Scan for the cell matching the given text and deliver its [X, Y] coordinate at center. 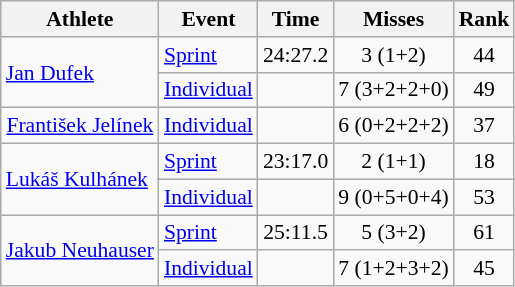
25:11.5 [296, 233]
61 [484, 233]
Event [208, 19]
Jan Dufek [80, 72]
3 (1+2) [393, 55]
Rank [484, 19]
45 [484, 269]
2 (1+1) [393, 162]
7 (3+2+2+0) [393, 90]
Misses [393, 19]
24:27.2 [296, 55]
5 (3+2) [393, 233]
7 (1+2+3+2) [393, 269]
49 [484, 90]
Athlete [80, 19]
6 (0+2+2+2) [393, 126]
18 [484, 162]
9 (0+5+0+4) [393, 197]
František Jelínek [80, 126]
Jakub Neuhauser [80, 250]
37 [484, 126]
44 [484, 55]
53 [484, 197]
23:17.0 [296, 162]
Time [296, 19]
Lukáš Kulhánek [80, 180]
